For the text-containing cell, return its midpoint in [x, y] coordinate format. 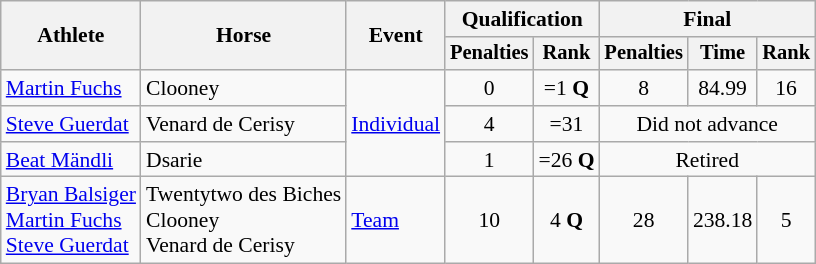
28 [644, 220]
5 [786, 220]
16 [786, 88]
Team [396, 220]
Twentytwo des BichesClooneyVenard de Cerisy [244, 220]
Individual [396, 124]
Steve Guerdat [71, 124]
=31 [566, 124]
4 [489, 124]
84.99 [722, 88]
0 [489, 88]
Qualification [522, 19]
Venard de Cerisy [244, 124]
Event [396, 36]
Athlete [71, 36]
238.18 [722, 220]
Beat Mändli [71, 160]
Dsarie [244, 160]
4 Q [566, 220]
Final [708, 19]
10 [489, 220]
=1 Q [566, 88]
Retired [708, 160]
Did not advance [708, 124]
Clooney [244, 88]
Time [722, 54]
Bryan BalsigerMartin FuchsSteve Guerdat [71, 220]
Horse [244, 36]
Martin Fuchs [71, 88]
8 [644, 88]
1 [489, 160]
=26 Q [566, 160]
